Capture the cell that displays the provided text and extract its [X, Y] central coordinate. 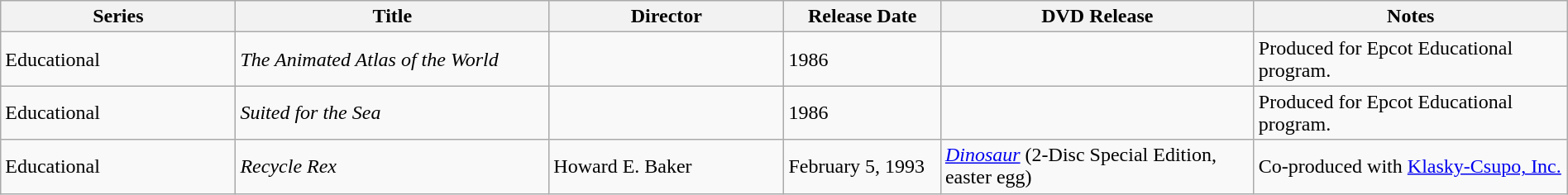
DVD Release [1097, 17]
February 5, 1993 [862, 167]
Notes [1411, 17]
Series [118, 17]
Title [392, 17]
The Animated Atlas of the World [392, 59]
Dinosaur (2-Disc Special Edition, easter egg) [1097, 167]
Release Date [862, 17]
Director [667, 17]
Co-produced with Klasky-Csupo, Inc. [1411, 167]
Recycle Rex [392, 167]
Suited for the Sea [392, 112]
Howard E. Baker [667, 167]
